Determine the [x, y] coordinate at the center of the cell enclosing the given text.  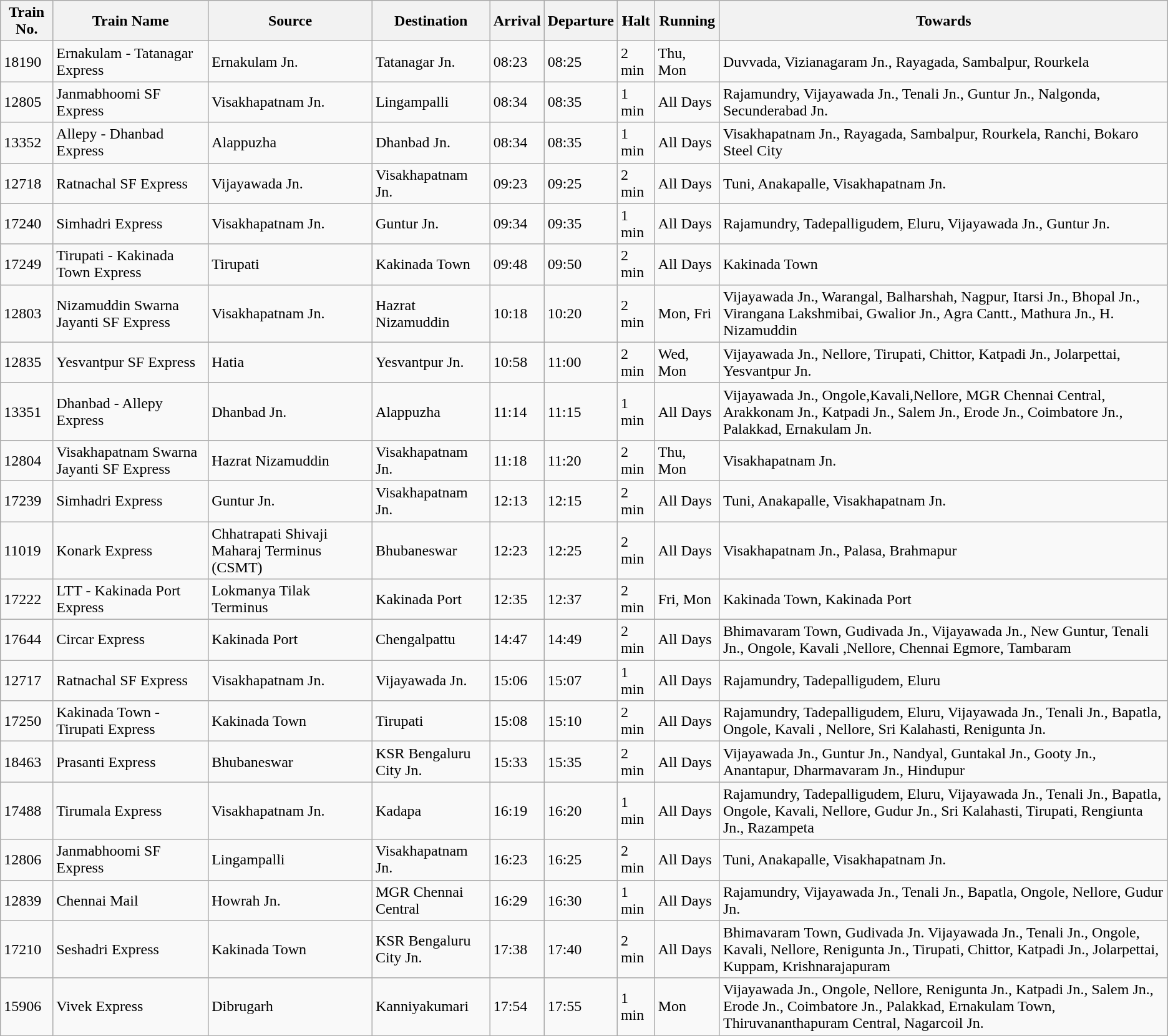
Halt [636, 21]
Kadapa [431, 811]
Train Name [131, 21]
17644 [27, 640]
09:34 [517, 223]
17249 [27, 265]
12835 [27, 362]
16:30 [580, 900]
Rajamundry, Vijayawada Jn., Tenali Jn., Bapatla, Ongole, Nellore, Gudur Jn. [943, 900]
Chhatrapati Shivaji Maharaj Terminus (CSMT) [291, 550]
Source [291, 21]
15:10 [580, 721]
09:25 [580, 183]
10:18 [517, 313]
12:23 [517, 550]
11:00 [580, 362]
09:48 [517, 265]
Bhimavaram Town, Gudivada Jn., Vijayawada Jn., New Guntur, Tenali Jn., Ongole, Kavali ,Nellore, Chennai Egmore, Tambaram [943, 640]
Vijayawada Jn., Ongole,Kavali,Nellore, MGR Chennai Central, Arakkonam Jn., Katpadi Jn., Salem Jn., Erode Jn., Coimbatore Jn., Palakkad, Ernakulam Jn. [943, 411]
Kanniyakumari [431, 1007]
18190 [27, 61]
Wed, Mon [687, 362]
Prasanti Express [131, 761]
12:13 [517, 501]
Dibrugarh [291, 1007]
13351 [27, 411]
Rajamundry, Vijayawada Jn., Tenali Jn., Guntur Jn., Nalgonda, Secunderabad Jn. [943, 102]
Vijayawada Jn., Warangal, Balharshah, Nagpur, Itarsi Jn., Bhopal Jn., Virangana Lakshmibai, Gwalior Jn., Agra Cantt., Mathura Jn., H. Nizamuddin [943, 313]
12717 [27, 680]
Chengalpattu [431, 640]
12:35 [517, 599]
17:40 [580, 949]
11019 [27, 550]
16:25 [580, 860]
11:18 [517, 461]
Seshadri Express [131, 949]
Nizamuddin Swarna Jayanti SF Express [131, 313]
16:23 [517, 860]
17240 [27, 223]
10:20 [580, 313]
12718 [27, 183]
17488 [27, 811]
08:25 [580, 61]
Visakhapatnam Jn., Rayagada, Sambalpur, Rourkela, Ranchi, Bokaro Steel City [943, 142]
Departure [580, 21]
18463 [27, 761]
Ernakulam - Tatanagar Express [131, 61]
Chennai Mail [131, 900]
LTT - Kakinada Port Express [131, 599]
15:08 [517, 721]
Visakhapatnam Swarna Jayanti SF Express [131, 461]
Duvvada, Vizianagaram Jn., Rayagada, Sambalpur, Rourkela [943, 61]
11:14 [517, 411]
Train No. [27, 21]
09:23 [517, 183]
MGR Chennai Central [431, 900]
11:15 [580, 411]
Yesvantpur Jn. [431, 362]
Arrival [517, 21]
09:50 [580, 265]
16:19 [517, 811]
Howrah Jn. [291, 900]
12806 [27, 860]
15906 [27, 1007]
17239 [27, 501]
16:20 [580, 811]
Yesvantpur SF Express [131, 362]
15:35 [580, 761]
Running [687, 21]
12:37 [580, 599]
Tirupati - Kakinada Town Express [131, 265]
12839 [27, 900]
Vijayawada Jn., Guntur Jn., Nandyal, Guntakal Jn., Gooty Jn., Anantapur, Dharmavaram Jn., Hindupur [943, 761]
Kakinada Town, Kakinada Port [943, 599]
15:07 [580, 680]
Towards [943, 21]
14:47 [517, 640]
17:38 [517, 949]
17:54 [517, 1007]
17250 [27, 721]
16:29 [517, 900]
14:49 [580, 640]
Circar Express [131, 640]
11:20 [580, 461]
15:33 [517, 761]
17:55 [580, 1007]
Dhanbad - Allepy Express [131, 411]
09:35 [580, 223]
Mon [687, 1007]
Hatia [291, 362]
Lokmanya Tilak Terminus [291, 599]
Tirumala Express [131, 811]
Vijayawada Jn., Nellore, Tirupati, Chittor, Katpadi Jn., Jolarpettai, Yesvantpur Jn. [943, 362]
13352 [27, 142]
Rajamundry, Tadepalligudem, Eluru, Vijayawada Jn., Guntur Jn. [943, 223]
15:06 [517, 680]
Konark Express [131, 550]
12803 [27, 313]
10:58 [517, 362]
Allepy - Dhanbad Express [131, 142]
17210 [27, 949]
Visakhapatnam Jn., Palasa, Brahmapur [943, 550]
Vivek Express [131, 1007]
Rajamundry, Tadepalligudem, Eluru [943, 680]
Tatanagar Jn. [431, 61]
17222 [27, 599]
12:25 [580, 550]
12:15 [580, 501]
12804 [27, 461]
Ernakulam Jn. [291, 61]
12805 [27, 102]
08:23 [517, 61]
Kakinada Town - Tirupati Express [131, 721]
Destination [431, 21]
Fri, Mon [687, 599]
Mon, Fri [687, 313]
Rajamundry, Tadepalligudem, Eluru, Vijayawada Jn., Tenali Jn., Bapatla, Ongole, Kavali , Nellore, Sri Kalahasti, Renigunta Jn. [943, 721]
